From the cell containing the given text, extract its center point as (X, Y) coordinate. 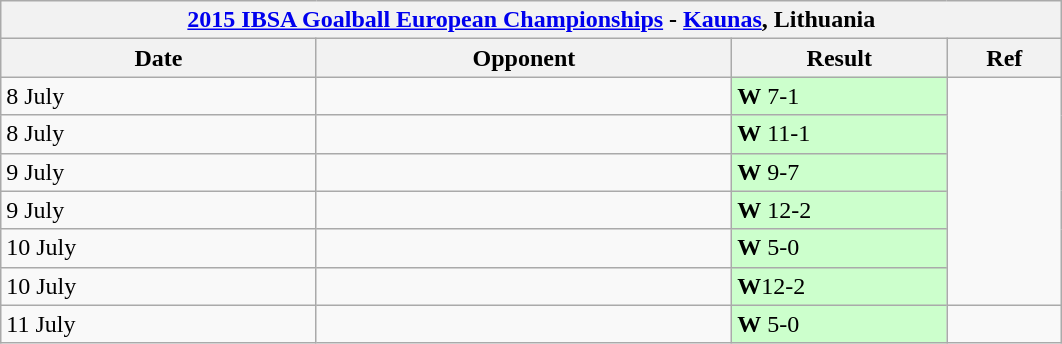
Ref (1004, 58)
W 7-1 (840, 96)
W 11-1 (840, 134)
Result (840, 58)
W 9-7 (840, 172)
Opponent (524, 58)
2015 IBSA Goalball European Championships - Kaunas, Lithuania (532, 20)
W12-2 (840, 286)
11 July (158, 324)
W 12-2 (840, 210)
Date (158, 58)
